Identify which cell holds the provided text, then report its (X, Y) central coordinate. 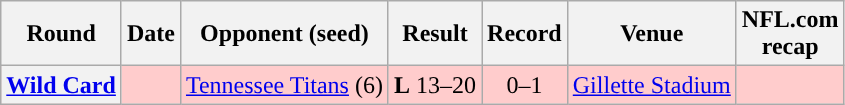
Wild Card (62, 85)
Date (150, 34)
0–1 (525, 85)
Record (525, 34)
Gillette Stadium (652, 85)
Result (434, 34)
L 13–20 (434, 85)
Opponent (seed) (284, 34)
Venue (652, 34)
Round (62, 34)
Tennessee Titans (6) (284, 85)
NFL.comrecap (790, 34)
